Locate the cell with the specified text and output its [x, y] center coordinate. 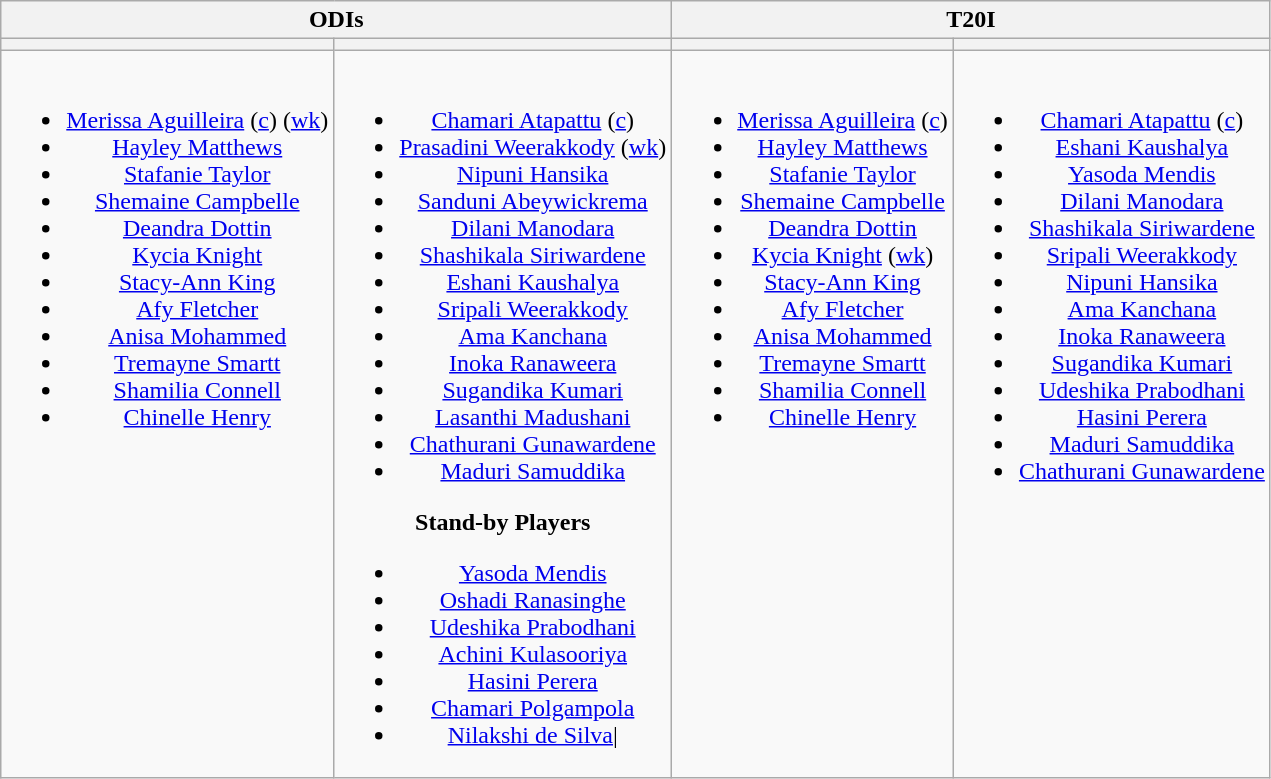
T20I [972, 20]
ODIs [336, 20]
